Extract the [X, Y] coordinate from the center of the cell holding the provided text.  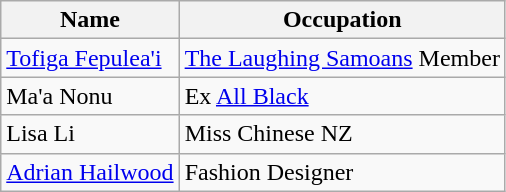
Lisa Li [90, 134]
Fashion Designer [342, 172]
Adrian Hailwood [90, 172]
Ma'a Nonu [90, 96]
Ex All Black [342, 96]
The Laughing Samoans Member [342, 58]
Occupation [342, 20]
Tofiga Fepulea'i [90, 58]
Miss Chinese NZ [342, 134]
Name [90, 20]
